Pinpoint the cell where the given text exists, returning its (x, y) midpoint coordinate. 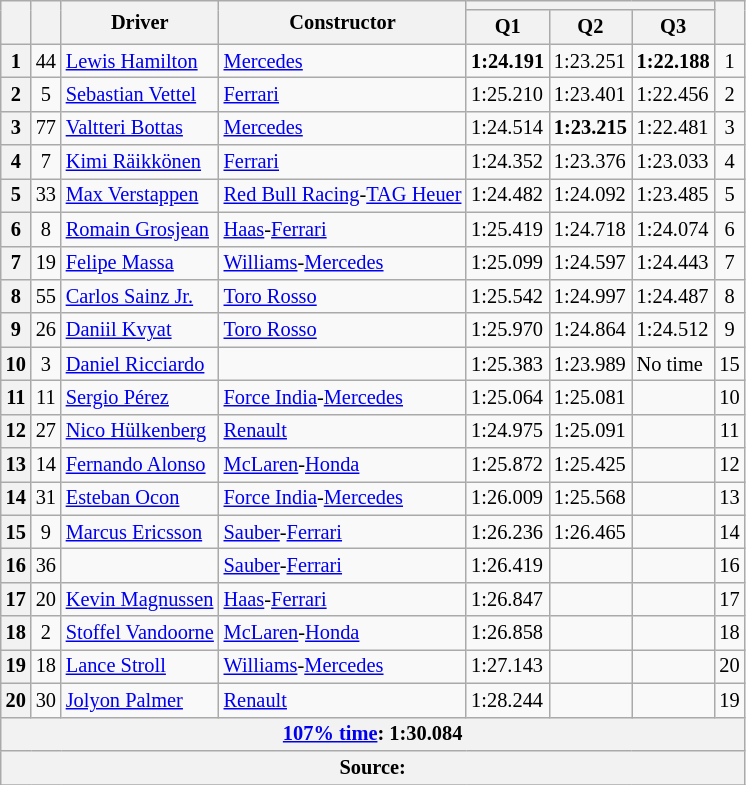
1:25.099 (508, 263)
Lance Stroll (140, 666)
1:25.210 (508, 94)
Daniel Ricciardo (140, 364)
Fernando Alonso (140, 465)
33 (46, 195)
1:24.997 (590, 296)
1:23.033 (674, 162)
Q3 (674, 27)
1:23.485 (674, 195)
Kevin Magnussen (140, 599)
1:22.188 (674, 61)
Romain Grosjean (140, 229)
1:23.251 (590, 61)
1:26.858 (508, 633)
Valtteri Bottas (140, 128)
1:24.975 (508, 431)
1:24.443 (674, 263)
1:25.383 (508, 364)
1:27.143 (508, 666)
Daniil Kvyat (140, 330)
1:23.401 (590, 94)
1:23.989 (590, 364)
Q2 (590, 27)
1:24.092 (590, 195)
1:24.487 (674, 296)
1:24.482 (508, 195)
1:24.191 (508, 61)
Stoffel Vandoorne (140, 633)
1:25.091 (590, 431)
30 (46, 700)
1:25.568 (590, 498)
1:25.419 (508, 229)
1:25.542 (508, 296)
Felipe Massa (140, 263)
Red Bull Racing-TAG Heuer (343, 195)
107% time: 1:30.084 (373, 734)
1:23.215 (590, 128)
1:22.456 (674, 94)
1:25.064 (508, 397)
1:26.847 (508, 599)
Max Verstappen (140, 195)
1:24.718 (590, 229)
Constructor (343, 22)
1:24.864 (590, 330)
1:24.074 (674, 229)
26 (46, 330)
Source: (373, 767)
55 (46, 296)
1:24.597 (590, 263)
31 (46, 498)
1:26.465 (590, 532)
Driver (140, 22)
1:24.352 (508, 162)
No time (674, 364)
Q1 (508, 27)
44 (46, 61)
1:23.376 (590, 162)
1:24.514 (508, 128)
1:25.872 (508, 465)
1:24.512 (674, 330)
1:22.481 (674, 128)
1:25.081 (590, 397)
Kimi Räikkönen (140, 162)
1:26.236 (508, 532)
Esteban Ocon (140, 498)
77 (46, 128)
1:26.419 (508, 565)
Nico Hülkenberg (140, 431)
1:28.244 (508, 700)
Marcus Ericsson (140, 532)
27 (46, 431)
1:25.425 (590, 465)
36 (46, 565)
Lewis Hamilton (140, 61)
Sebastian Vettel (140, 94)
1:26.009 (508, 498)
Sergio Pérez (140, 397)
Jolyon Palmer (140, 700)
Carlos Sainz Jr. (140, 296)
1:25.970 (508, 330)
